For the text-containing cell, return its midpoint in (X, Y) coordinate format. 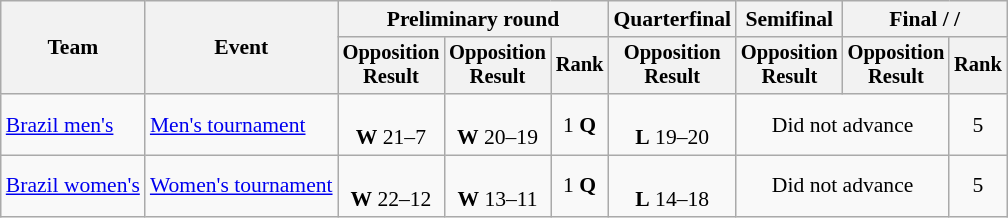
Brazil women's (73, 186)
W 20–19 (498, 124)
Preliminary round (474, 19)
W 21–7 (392, 124)
L 19–20 (672, 124)
Team (73, 48)
W 22–12 (392, 186)
Event (242, 48)
Brazil men's (73, 124)
Final / / (925, 19)
Quarterfinal (672, 19)
Semifinal (790, 19)
Women's tournament (242, 186)
W 13–11 (498, 186)
L 14–18 (672, 186)
Men's tournament (242, 124)
